From the cell containing the given text, extract its center point as (X, Y) coordinate. 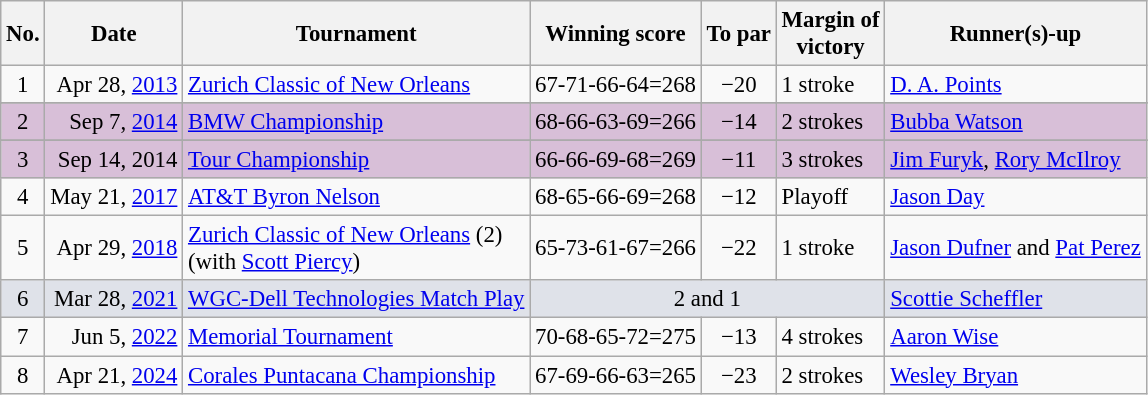
BMW Championship (356, 122)
Corales Puntacana Championship (356, 375)
May 21, 2017 (114, 197)
D. A. Points (1016, 85)
Memorial Tournament (356, 337)
To par (738, 34)
66-66-69-68=269 (616, 160)
Aaron Wise (1016, 337)
68-65-66-69=268 (616, 197)
4 strokes (830, 337)
Zurich Classic of New Orleans (356, 85)
Apr 21, 2024 (114, 375)
3 (23, 160)
8 (23, 375)
Zurich Classic of New Orleans (2)(with Scott Piercy) (356, 248)
70-68-65-72=275 (616, 337)
−20 (738, 85)
WGC-Dell Technologies Match Play (356, 299)
Jun 5, 2022 (114, 337)
4 (23, 197)
67-71-66-64=268 (616, 85)
65-73-61-67=266 (616, 248)
Tournament (356, 34)
Jason Dufner and Pat Perez (1016, 248)
Date (114, 34)
67-69-66-63=265 (616, 375)
Jim Furyk, Rory McIlroy (1016, 160)
1 (23, 85)
Wesley Bryan (1016, 375)
Sep 7, 2014 (114, 122)
Bubba Watson (1016, 122)
7 (23, 337)
−11 (738, 160)
AT&T Byron Nelson (356, 197)
−23 (738, 375)
Runner(s)-up (1016, 34)
Scottie Scheffler (1016, 299)
2 (23, 122)
3 strokes (830, 160)
−12 (738, 197)
Apr 29, 2018 (114, 248)
Winning score (616, 34)
5 (23, 248)
−22 (738, 248)
Mar 28, 2021 (114, 299)
6 (23, 299)
Playoff (830, 197)
−13 (738, 337)
Apr 28, 2013 (114, 85)
−14 (738, 122)
Sep 14, 2014 (114, 160)
No. (23, 34)
Jason Day (1016, 197)
Margin ofvictory (830, 34)
Tour Championship (356, 160)
68-66-63-69=266 (616, 122)
2 and 1 (708, 299)
